Locate the cell with the specified text and output its (x, y) center coordinate. 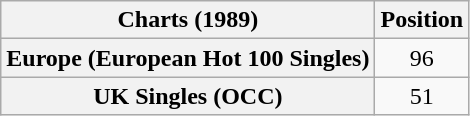
UK Singles (OCC) (188, 96)
Charts (1989) (188, 20)
Position (422, 20)
51 (422, 96)
Europe (European Hot 100 Singles) (188, 58)
96 (422, 58)
